Return the [X, Y] coordinate for the center point of the cell that contains the specified text.  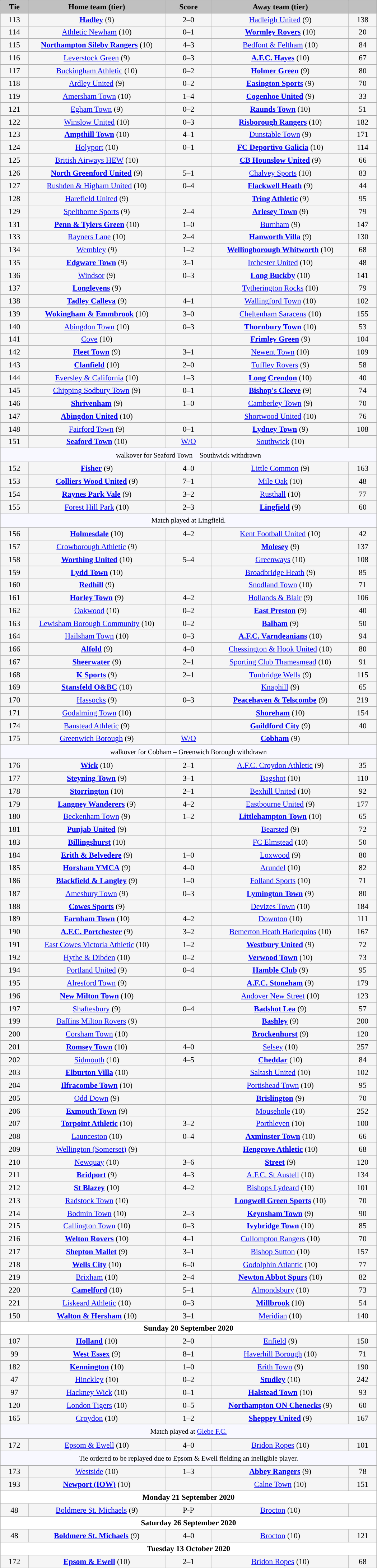
209 [14, 1150]
213 [14, 1201]
111 [363, 919]
153 [14, 482]
Southwick (10) [280, 442]
Oakwood (10) [97, 611]
Bishop Sutton (10) [280, 1252]
Score [188, 7]
Sheppey United (9) [280, 1418]
Lewisham Borough Community (10) [97, 623]
178 [14, 791]
Newquay (10) [97, 1162]
58 [363, 365]
walkover for Cobham – Greenwich Borough withdrawn [188, 752]
Bagshot (10) [280, 778]
42 [363, 534]
Langney Wanderers (9) [97, 804]
Holyport (10) [97, 148]
Chessington & Hook United (10) [280, 649]
3–6 [188, 1162]
Devizes Town (10) [280, 906]
Shrivenham (9) [97, 404]
Snodland Town (10) [280, 585]
Shaftesbury (9) [97, 1009]
201 [14, 1047]
135 [14, 263]
Folland Sports (10) [280, 881]
walkover for Seaford Town – Southwick withdrawn [188, 455]
Westside (10) [97, 1472]
175 [14, 739]
Horsham YMCA (9) [97, 868]
212 [14, 1188]
216 [14, 1239]
Bedfont & Feltham (10) [280, 45]
218 [14, 1265]
Peacehaven & Telscombe (9) [280, 700]
100 [363, 1124]
Lydd Town (10) [97, 572]
194 [14, 970]
Bearsted (9) [280, 830]
Forest Hill Park (10) [97, 507]
106 [363, 598]
Storrington (10) [97, 791]
Seaford Town (10) [97, 442]
Bexhill United (10) [280, 791]
Tie [14, 7]
Millbrook (10) [280, 1303]
Cowes Sports (9) [97, 906]
Cogenhoe United (9) [280, 97]
Kennington (10) [97, 1367]
205 [14, 1098]
Bodmin Town (10) [97, 1214]
131 [14, 224]
195 [14, 983]
Chipping Sodbury Town (9) [97, 391]
Sheerwater (9) [97, 662]
90 [363, 1214]
Fairford Town (9) [97, 429]
North Greenford United (9) [97, 173]
Camelford (10) [97, 1290]
Longlevens (9) [97, 288]
Ivybridge Town (10) [280, 1226]
252 [363, 1111]
Beckenham Town (9) [97, 817]
Irchester United (10) [280, 263]
162 [14, 611]
156 [14, 534]
203 [14, 1073]
183 [14, 843]
Crowborough Athletic (9) [97, 547]
206 [14, 1111]
Bashley (9) [280, 1021]
Tuffley Rovers (9) [280, 365]
Rayners Lane (10) [97, 237]
Worthing United (10) [97, 560]
128 [14, 199]
Arlesey Town (9) [280, 212]
Shoreham (10) [280, 713]
124 [14, 148]
104 [363, 339]
Cove (10) [97, 339]
Camberley Town (9) [280, 404]
67 [363, 58]
207 [14, 1124]
Flackwell Heath (9) [280, 186]
Elburton Villa (10) [97, 1073]
Newport (IOW) (10) [97, 1485]
Shortwood United (10) [280, 416]
Newent Town (10) [280, 352]
Romsey Town (10) [97, 1047]
British Airways HEW (10) [97, 161]
Godolphin Atlantic (10) [280, 1265]
Welton Rovers (10) [97, 1239]
127 [14, 186]
159 [14, 572]
Burnham (9) [280, 224]
Portishead Town (10) [280, 1085]
Halstead Town (10) [280, 1392]
35 [363, 766]
Radstock Town (10) [97, 1201]
181 [14, 830]
Colliers Wood United (9) [97, 482]
Greenwich Borough (9) [97, 739]
220 [14, 1290]
FC Elmstead (10) [280, 843]
Tadley Calleva (9) [97, 301]
Steyning Town (9) [97, 778]
Studley (10) [280, 1380]
208 [14, 1137]
Home team (tier) [97, 7]
Northampton ON Chenecks (9) [280, 1405]
Windsor (9) [97, 275]
Almondsbury (10) [280, 1290]
33 [363, 97]
Penn & Tylers Green (10) [97, 224]
A.F.C. Croydon Athletic (9) [280, 766]
109 [363, 352]
Wormley Rovers (10) [280, 32]
Wells City (10) [97, 1265]
Hailsham Town (10) [97, 636]
Mousehole (10) [280, 1111]
Sunday 20 September 2020 [188, 1328]
Exmouth Town (9) [97, 1111]
4–5 [188, 1060]
Street (9) [280, 1162]
125 [14, 161]
Fleet Town (9) [97, 352]
74 [363, 391]
Ampthill Town (10) [97, 135]
Redhill (9) [97, 585]
Abbey Rangers (9) [280, 1472]
57 [363, 1009]
Abingdon United (10) [97, 416]
158 [14, 560]
St Blazey (10) [97, 1188]
166 [14, 649]
Banstead Athletic (9) [97, 726]
Balham (9) [280, 623]
Torpoint Athletic (10) [97, 1124]
145 [14, 391]
1–4 [188, 97]
Bishops Lydeard (10) [280, 1188]
8–1 [188, 1354]
A.F.C. Portchester (9) [97, 932]
193 [14, 1485]
Rushden & Higham United (10) [97, 186]
129 [14, 212]
143 [14, 365]
174 [14, 726]
London Tigers (10) [97, 1405]
20 [363, 32]
Mile Oak (10) [280, 482]
202 [14, 1060]
142 [14, 352]
Saltash United (10) [280, 1073]
FC Deportivo Galicia (10) [280, 148]
Monday 21 September 2020 [188, 1498]
Amersham Town (10) [97, 97]
Andover New Street (10) [280, 996]
Porthleven (10) [280, 1124]
214 [14, 1214]
Shepton Mallet (9) [97, 1252]
192 [14, 957]
Knaphill (9) [280, 687]
110 [363, 778]
126 [14, 173]
164 [14, 636]
A.F.C. St Austell (10) [280, 1175]
97 [14, 1392]
0–5 [188, 1405]
136 [14, 275]
Westbury United (9) [280, 945]
Long Crendon (10) [280, 378]
Punjab United (9) [97, 830]
Thornbury Town (10) [280, 327]
189 [14, 919]
Away team (tier) [280, 7]
Holland (10) [97, 1341]
160 [14, 585]
Blackfield & Langley (9) [97, 881]
144 [14, 378]
Wick (10) [97, 766]
173 [14, 1472]
Littlehampton Town (10) [280, 817]
Raynes Park Vale (9) [97, 494]
107 [14, 1341]
210 [14, 1162]
185 [14, 868]
Frimley Green (9) [280, 339]
47 [14, 1380]
Buckingham Athletic (10) [97, 71]
Wokingham & Emmbrook (10) [97, 314]
Tuesday 13 October 2020 [188, 1549]
191 [14, 945]
Corsham Town (10) [97, 1034]
Cheddar (10) [280, 1060]
Ilfracombe Town (10) [97, 1085]
Sidmouth (10) [97, 1060]
53 [363, 327]
116 [14, 58]
Verwood Town (10) [280, 957]
78 [363, 1472]
Brockenhurst (9) [280, 1034]
Broadbridge Heath (9) [280, 572]
Risborough Rangers (10) [280, 122]
139 [14, 314]
New Milton Town (10) [97, 996]
Tytherington Rocks (10) [280, 288]
Erith & Belvedere (9) [97, 855]
165 [14, 1418]
Leverstock Green (9) [97, 58]
Hinckley (10) [97, 1380]
221 [14, 1303]
6–0 [188, 1265]
Hassocks (9) [97, 700]
K Sports (9) [97, 675]
Billingshurst (10) [97, 843]
A.F.C. Stoneham (9) [280, 983]
Match played at Lingfield. [188, 521]
A.F.C. Varndeanians (10) [280, 636]
130 [363, 237]
148 [14, 429]
Easington Sports (9) [280, 84]
113 [14, 20]
92 [363, 791]
196 [14, 996]
Winslow United (10) [97, 122]
Longwell Green Sports (10) [280, 1201]
Meridian (10) [280, 1316]
Wellington (Somerset) (9) [97, 1150]
Bishop's Cleeve (9) [280, 391]
Hengrove Athletic (10) [280, 1150]
187 [14, 894]
7–1 [188, 482]
Arundel (10) [280, 868]
Brixham (10) [97, 1277]
Kent Football United (10) [280, 534]
51 [363, 109]
242 [363, 1380]
Enfield (9) [280, 1341]
91 [363, 662]
East Cowes Victoria Athletic (10) [97, 945]
Fisher (9) [97, 469]
76 [363, 416]
119 [14, 97]
Hythe & Dibden (10) [97, 957]
CB Hounslow United (9) [280, 161]
Callington Town (10) [97, 1226]
161 [14, 598]
Athletic Newham (10) [97, 32]
Long Buckby (10) [280, 275]
Newton Abbot Spurs (10) [280, 1277]
99 [14, 1354]
Horley Town (9) [97, 598]
Wellingborough Whitworth (10) [280, 250]
Alfold (9) [97, 649]
186 [14, 881]
Raunds Town (10) [280, 109]
Clanfield (10) [97, 365]
Haverhill Borough (10) [280, 1354]
East Preston (9) [280, 611]
Abingdon Town (10) [97, 327]
Match played at Glebe F.C. [188, 1432]
Lydney Town (9) [280, 429]
Edgware Town (9) [97, 263]
Liskeard Athletic (10) [97, 1303]
Badshot Lea (9) [280, 1009]
Godalming Town (10) [97, 713]
P-P [188, 1510]
94 [363, 636]
Farnham Town (10) [97, 919]
Keynsham Town (9) [280, 1214]
215 [14, 1226]
Stansfeld O&BC (10) [97, 687]
199 [14, 1021]
Dunstable Town (9) [280, 135]
Odd Down (9) [97, 1098]
Portland United (9) [97, 970]
Tring Athletic (9) [280, 199]
Saturday 26 September 2020 [188, 1523]
Bemerton Heath Harlequins (10) [280, 932]
Selsey (10) [280, 1047]
169 [14, 687]
Cheltenham Saracens (10) [280, 314]
Tunbridge Wells (9) [280, 675]
133 [14, 237]
Loxwood (9) [280, 855]
Hadley (9) [97, 20]
83 [363, 173]
Wembley (9) [97, 250]
93 [363, 1392]
204 [14, 1085]
168 [14, 675]
Cullompton Rangers (10) [280, 1239]
Brislington (9) [280, 1098]
146 [14, 404]
44 [363, 186]
Hamble Club (9) [280, 970]
Greenways (10) [280, 560]
A.F.C. Hayes (10) [280, 58]
Croydon (10) [97, 1418]
Lymington Town (9) [280, 894]
Chalvey Sports (10) [280, 173]
117 [14, 71]
Wallingford Town (10) [280, 301]
Hadleigh United (9) [280, 20]
Hollands & Blair (9) [280, 598]
Egham Town (9) [97, 109]
Baffins Milton Rovers (9) [97, 1021]
Harefield United (9) [97, 199]
Lingfield (9) [280, 507]
Erith Town (9) [280, 1367]
Eversley & California (10) [97, 378]
152 [14, 469]
Launceston (10) [97, 1137]
180 [14, 817]
Ardley United (9) [97, 84]
Sporting Club Thamesmead (10) [280, 662]
Guildford City (9) [280, 726]
Northampton Sileby Rangers (10) [97, 45]
Hackney Wick (10) [97, 1392]
Holmesdale (10) [97, 534]
54 [363, 1303]
Spelthorne Sports (9) [97, 212]
176 [14, 766]
Eastbourne United (9) [280, 804]
Hanworth Villa (9) [280, 237]
Downton (10) [280, 919]
Little Common (9) [280, 469]
Tie ordered to be replayed due to Epsom & Ewell fielding an ineligible player. [188, 1458]
5–4 [188, 560]
211 [14, 1175]
257 [363, 1047]
Walton & Hersham (10) [97, 1316]
170 [14, 700]
Bridport (9) [97, 1175]
West Essex (9) [97, 1354]
Holmer Green (9) [280, 71]
217 [14, 1252]
188 [14, 906]
Rusthall (10) [280, 494]
Alresford Town (9) [97, 983]
Amesbury Town (9) [97, 894]
122 [14, 122]
Cobham (9) [280, 739]
Axminster Town (10) [280, 1137]
Calne Town (10) [280, 1485]
3–0 [188, 314]
197 [14, 1009]
Molesey (9) [280, 547]
118 [14, 84]
